Return the [x, y] coordinate for the center point of the cell that contains the specified text.  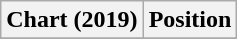
Chart (2019) [72, 20]
Position [190, 20]
